Detect which cell encompasses the target text, then output its [x, y] center coordinate. 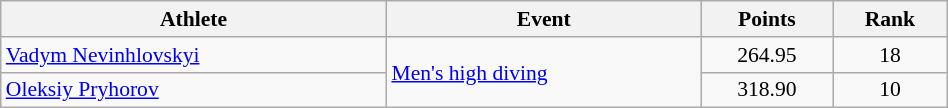
Athlete [194, 19]
10 [890, 90]
Men's high diving [544, 72]
318.90 [766, 90]
Event [544, 19]
Points [766, 19]
Oleksiy Pryhorov [194, 90]
18 [890, 55]
Rank [890, 19]
Vadym Nevinhlovskyi [194, 55]
264.95 [766, 55]
